Provide the [x, y] coordinate of the cell's center where the given text is located.  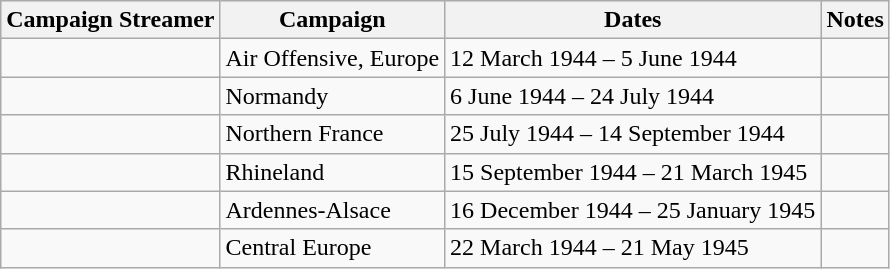
Ardennes-Alsace [332, 210]
Campaign Streamer [110, 20]
22 March 1944 – 21 May 1945 [633, 248]
12 March 1944 – 5 June 1944 [633, 58]
Northern France [332, 134]
Rhineland [332, 172]
Central Europe [332, 248]
6 June 1944 – 24 July 1944 [633, 96]
Normandy [332, 96]
16 December 1944 – 25 January 1945 [633, 210]
25 July 1944 – 14 September 1944 [633, 134]
Campaign [332, 20]
15 September 1944 – 21 March 1945 [633, 172]
Dates [633, 20]
Air Offensive, Europe [332, 58]
Notes [855, 20]
